For the text-containing cell, return its midpoint in (x, y) coordinate format. 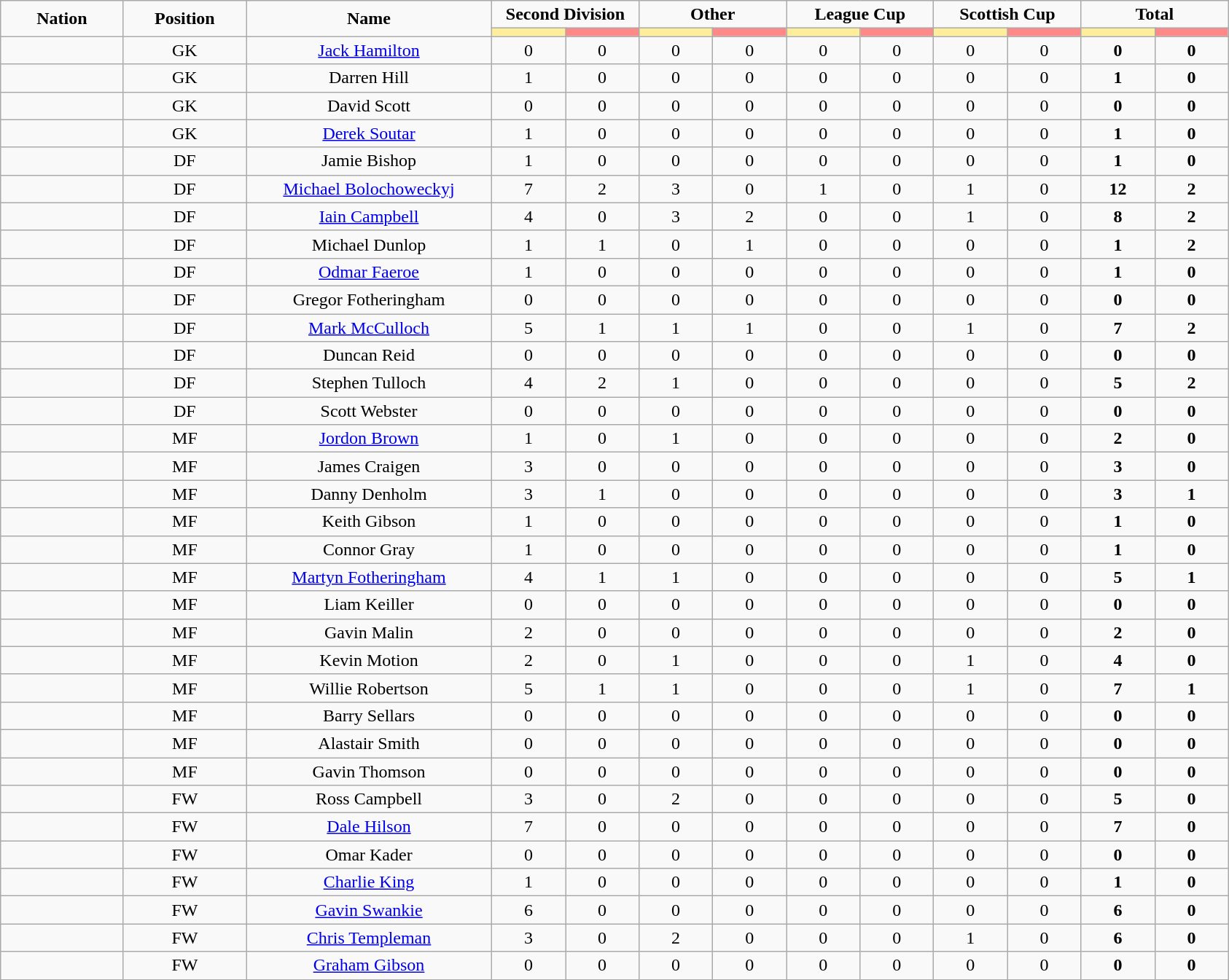
Jamie Bishop (369, 161)
Name (369, 19)
Michael Bolochoweckyj (369, 189)
Chris Templeman (369, 938)
Jack Hamilton (369, 50)
Darren Hill (369, 78)
Michael Dunlop (369, 244)
Martyn Fotheringham (369, 577)
Stephen Tulloch (369, 383)
Gavin Malin (369, 632)
Iain Campbell (369, 216)
Liam Keiller (369, 605)
12 (1118, 189)
Odmar Faeroe (369, 272)
Scott Webster (369, 411)
Total (1155, 15)
Other (713, 15)
Connor Gray (369, 549)
Derek Soutar (369, 133)
League Cup (860, 15)
Jordon Brown (369, 439)
Willie Robertson (369, 688)
Omar Kader (369, 855)
David Scott (369, 106)
Gregor Fotheringham (369, 299)
Gavin Thomson (369, 772)
Keith Gibson (369, 522)
Mark McCulloch (369, 327)
Danny Denholm (369, 494)
Gavin Swankie (369, 910)
Dale Hilson (369, 827)
Alastair Smith (369, 743)
Kevin Motion (369, 660)
Graham Gibson (369, 965)
Second Division (565, 15)
8 (1118, 216)
Ross Campbell (369, 799)
Duncan Reid (369, 356)
Position (184, 19)
Nation (62, 19)
Charlie King (369, 882)
Barry Sellars (369, 716)
Scottish Cup (1007, 15)
James Craigen (369, 466)
